Determine the (x, y) coordinate at the center of the cell enclosing the given text.  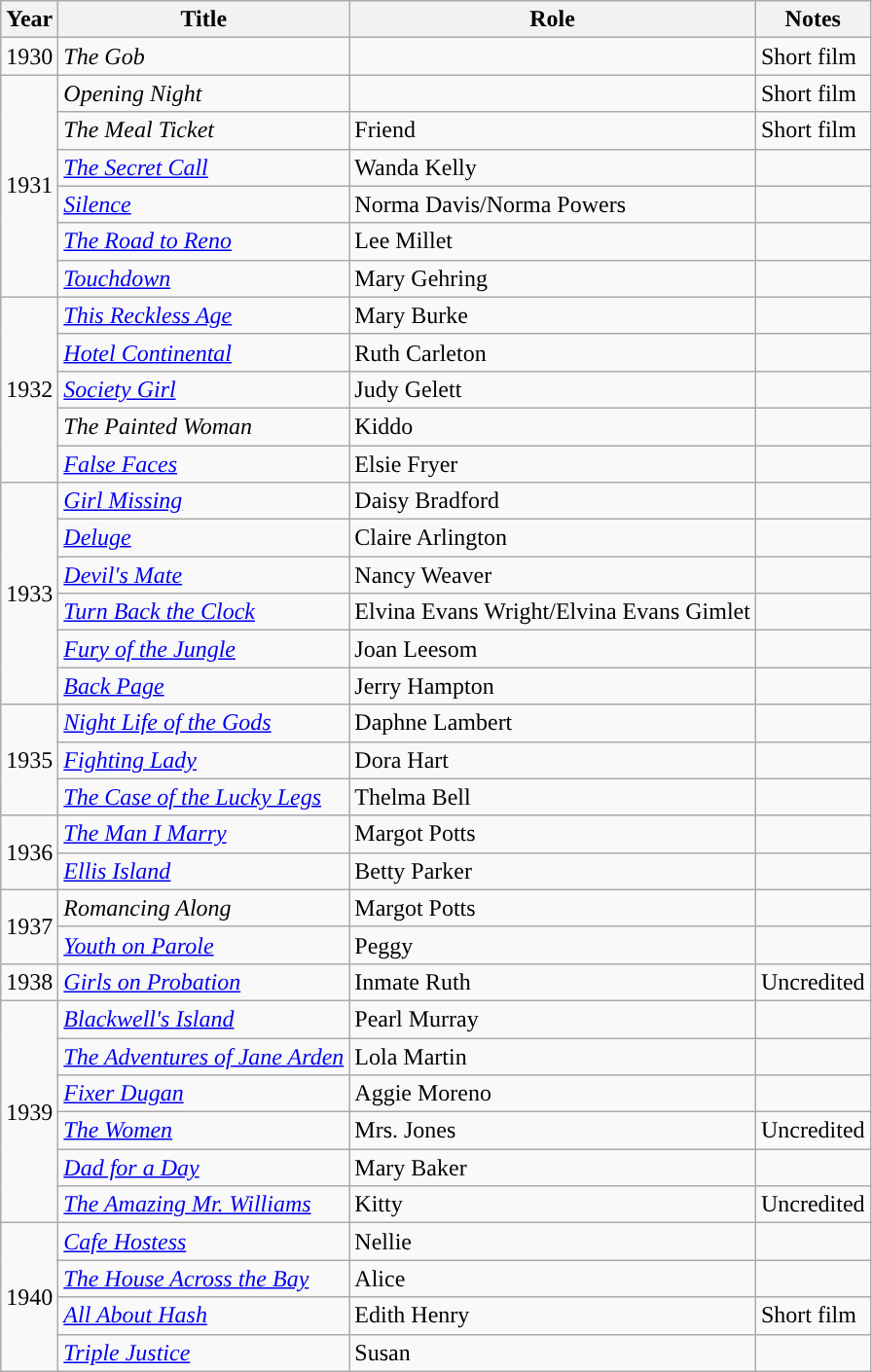
Role (553, 19)
Dad for a Day (204, 1168)
Fury of the Jungle (204, 649)
Nancy Weaver (553, 575)
Susan (553, 1353)
Friend (553, 130)
Mrs. Jones (553, 1131)
The Secret Call (204, 167)
Deluge (204, 538)
Peggy (553, 945)
Turn Back the Clock (204, 612)
1935 (29, 760)
Kiddo (553, 426)
False Faces (204, 464)
Edith Henry (553, 1316)
Betty Parker (553, 871)
Elsie Fryer (553, 464)
The Meal Ticket (204, 130)
Night Life of the Gods (204, 723)
Mary Gehring (553, 278)
Title (204, 19)
Fighting Lady (204, 760)
1939 (29, 1111)
Triple Justice (204, 1353)
1933 (29, 594)
1932 (29, 389)
The Case of the Lucky Legs (204, 797)
1930 (29, 56)
The Amazing Mr. Williams (204, 1205)
The Women (204, 1131)
Pearl Murray (553, 1019)
Ruth Carleton (553, 352)
Silence (204, 204)
The Gob (204, 56)
Fixer Dugan (204, 1094)
Notes (813, 19)
Back Page (204, 686)
Devil's Mate (204, 575)
All About Hash (204, 1316)
Girls on Probation (204, 982)
Mary Baker (553, 1168)
Norma Davis/Norma Powers (553, 204)
This Reckless Age (204, 315)
Lola Martin (553, 1056)
Dora Hart (553, 760)
Mary Burke (553, 315)
Cafe Hostess (204, 1242)
The Adventures of Jane Arden (204, 1056)
The Man I Marry (204, 834)
Opening Night (204, 93)
Lee Millet (553, 241)
1937 (29, 926)
Girl Missing (204, 501)
Judy Gelett (553, 389)
Kitty (553, 1205)
1931 (29, 186)
Wanda Kelly (553, 167)
Thelma Bell (553, 797)
Blackwell's Island (204, 1019)
Elvina Evans Wright/Elvina Evans Gimlet (553, 612)
Alice (553, 1279)
Claire Arlington (553, 538)
Year (29, 19)
Ellis Island (204, 871)
1940 (29, 1297)
Society Girl (204, 389)
Jerry Hampton (553, 686)
Aggie Moreno (553, 1094)
1938 (29, 982)
The Road to Reno (204, 241)
Joan Leesom (553, 649)
The House Across the Bay (204, 1279)
Inmate Ruth (553, 982)
Nellie (553, 1242)
Daphne Lambert (553, 723)
Romancing Along (204, 908)
The Painted Woman (204, 426)
Touchdown (204, 278)
1936 (29, 852)
Daisy Bradford (553, 501)
Hotel Continental (204, 352)
Youth on Parole (204, 945)
